Determine the [X, Y] coordinate at the center of the cell enclosing the given text.  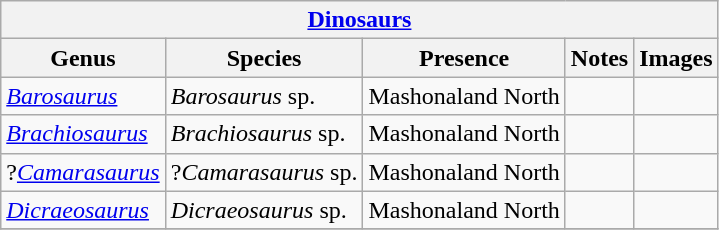
Dicraeosaurus sp. [264, 210]
?Camarasaurus [83, 172]
Barosaurus sp. [264, 96]
Genus [83, 58]
Brachiosaurus sp. [264, 134]
Presence [464, 58]
Dicraeosaurus [83, 210]
Barosaurus [83, 96]
Notes [599, 58]
Brachiosaurus [83, 134]
Species [264, 58]
Dinosaurs [360, 20]
?Camarasaurus sp. [264, 172]
Images [676, 58]
